Detect which cell encompasses the target text, then output its [x, y] center coordinate. 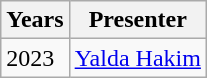
Yalda Hakim [138, 58]
2023 [35, 58]
Presenter [138, 20]
Years [35, 20]
